Capture the cell that displays the provided text and extract its [X, Y] central coordinate. 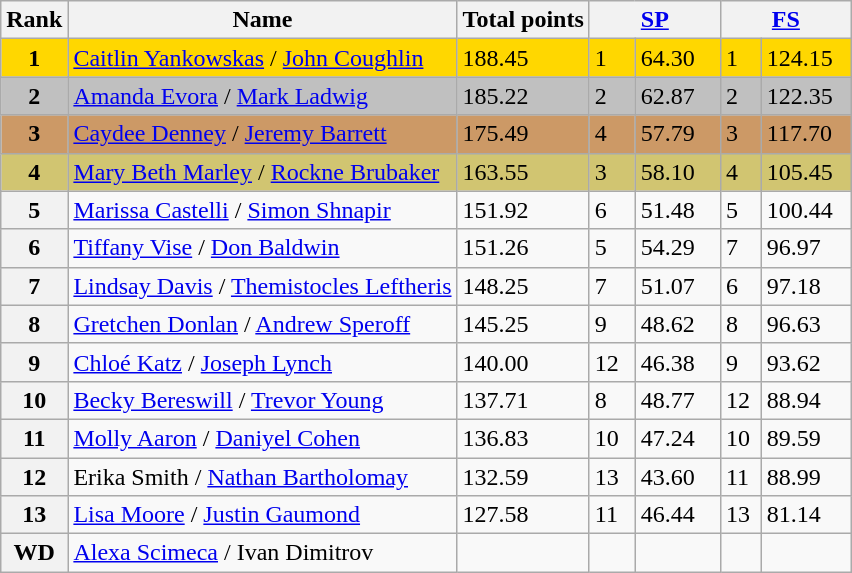
64.30 [678, 58]
SP [654, 20]
Caitlin Yankowskas / John Coughlin [262, 58]
46.38 [678, 362]
62.87 [678, 96]
81.14 [806, 515]
145.25 [523, 324]
127.58 [523, 515]
58.10 [678, 172]
48.62 [678, 324]
117.70 [806, 134]
88.94 [806, 400]
Amanda Evora / Mark Ladwig [262, 96]
46.44 [678, 515]
88.99 [806, 477]
FS [786, 20]
47.24 [678, 438]
Tiffany Vise / Don Baldwin [262, 248]
175.49 [523, 134]
Erika Smith / Nathan Bartholomay [262, 477]
136.83 [523, 438]
Alexa Scimeca / Ivan Dimitrov [262, 553]
151.26 [523, 248]
151.92 [523, 210]
51.48 [678, 210]
48.77 [678, 400]
137.71 [523, 400]
Gretchen Donlan / Andrew Speroff [262, 324]
96.63 [806, 324]
Lindsay Davis / Themistocles Leftheris [262, 286]
185.22 [523, 96]
Molly Aaron / Daniyel Cohen [262, 438]
Caydee Denney / Jeremy Barrett [262, 134]
105.45 [806, 172]
140.00 [523, 362]
89.59 [806, 438]
Chloé Katz / Joseph Lynch [262, 362]
96.97 [806, 248]
132.59 [523, 477]
54.29 [678, 248]
43.60 [678, 477]
Lisa Moore / Justin Gaumond [262, 515]
97.18 [806, 286]
Total points [523, 20]
100.44 [806, 210]
Rank [34, 20]
93.62 [806, 362]
Name [262, 20]
57.79 [678, 134]
Mary Beth Marley / Rockne Brubaker [262, 172]
WD [34, 553]
148.25 [523, 286]
163.55 [523, 172]
Becky Bereswill / Trevor Young [262, 400]
124.15 [806, 58]
188.45 [523, 58]
51.07 [678, 286]
Marissa Castelli / Simon Shnapir [262, 210]
122.35 [806, 96]
